Find where the given text appears and provide that cell's center as (x, y) coordinate. 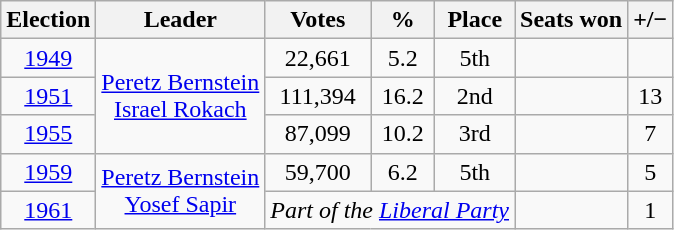
Votes (318, 20)
1959 (48, 172)
Part of the Liberal Party (390, 210)
1961 (48, 210)
22,661 (318, 58)
Leader (180, 20)
1 (650, 210)
59,700 (318, 172)
2nd (475, 96)
3rd (475, 134)
111,394 (318, 96)
1949 (48, 58)
% (403, 20)
Election (48, 20)
5.2 (403, 58)
1951 (48, 96)
13 (650, 96)
5 (650, 172)
16.2 (403, 96)
1955 (48, 134)
6.2 (403, 172)
10.2 (403, 134)
Peretz BernsteinYosef Sapir (180, 191)
87,099 (318, 134)
Place (475, 20)
Seats won (572, 20)
7 (650, 134)
+/− (650, 20)
Peretz BernsteinIsrael Rokach (180, 96)
